Identify which cell holds the provided text, then report its (X, Y) central coordinate. 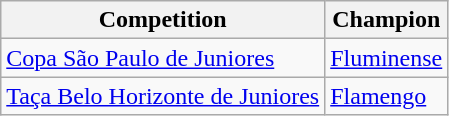
Fluminense (386, 58)
Champion (386, 20)
Copa São Paulo de Juniores (163, 58)
Competition (163, 20)
Taça Belo Horizonte de Juniores (163, 96)
Flamengo (386, 96)
